Search for the cell housing the specified text and yield its [X, Y] center coordinate. 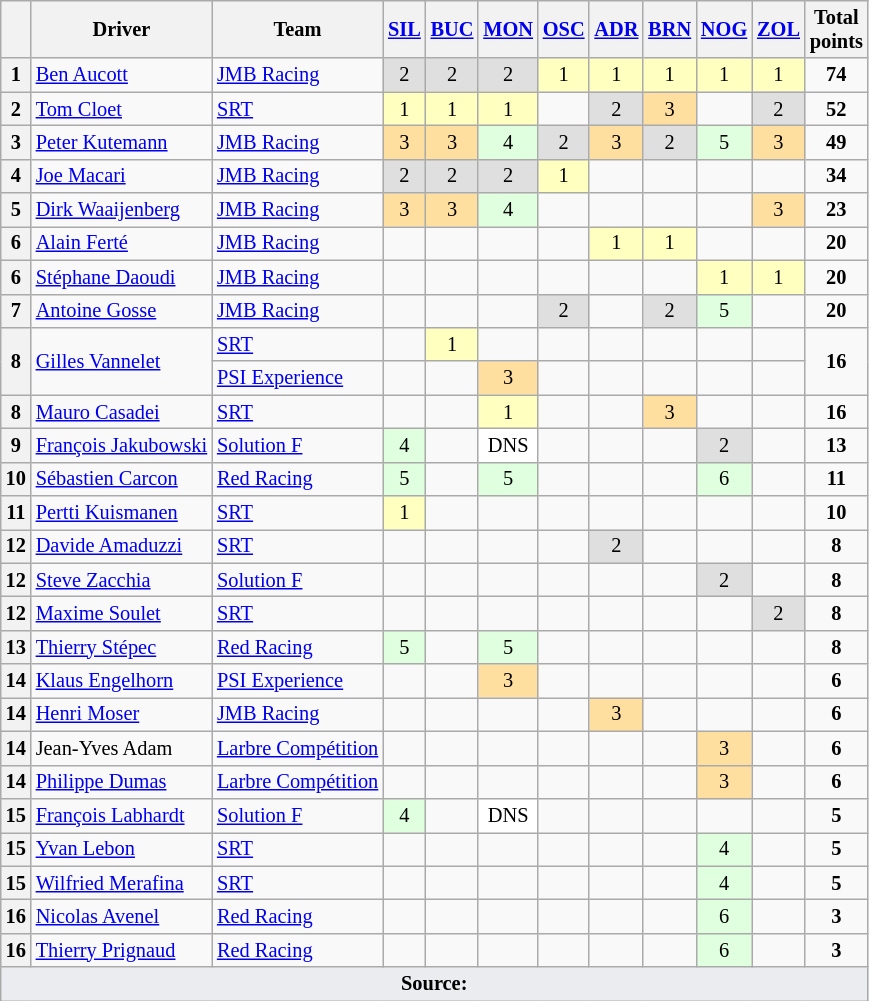
49 [836, 142]
SIL [404, 29]
Sébastien Carcon [122, 479]
MON [508, 29]
Thierry Stépec [122, 647]
Wilfried Merafina [122, 883]
BUC [452, 29]
François Labhardt [122, 815]
Stéphane Daoudi [122, 277]
9 [16, 445]
Philippe Dumas [122, 782]
Pertti Kuismanen [122, 513]
23 [836, 210]
Antoine Gosse [122, 311]
Totalpoints [836, 29]
François Jakubowski [122, 445]
Dirk Waaijenberg [122, 210]
Alain Ferté [122, 243]
Maxime Soulet [122, 613]
Klaus Engelhorn [122, 681]
Team [298, 29]
Henri Moser [122, 714]
7 [16, 311]
Source: [434, 984]
Peter Kutemann [122, 142]
Jean-Yves Adam [122, 748]
Nicolas Avenel [122, 916]
ADR [616, 29]
NOG [724, 29]
ZOL [778, 29]
BRN [670, 29]
52 [836, 109]
Ben Aucott [122, 75]
Driver [122, 29]
Gilles Vannelet [122, 360]
Mauro Casadei [122, 412]
Joe Macari [122, 176]
Yvan Lebon [122, 849]
Thierry Prignaud [122, 950]
Tom Cloet [122, 109]
Davide Amaduzzi [122, 546]
OSC [564, 29]
Steve Zacchia [122, 580]
74 [836, 75]
34 [836, 176]
